Provide the [X, Y] coordinate of the cell's center where the given text is located.  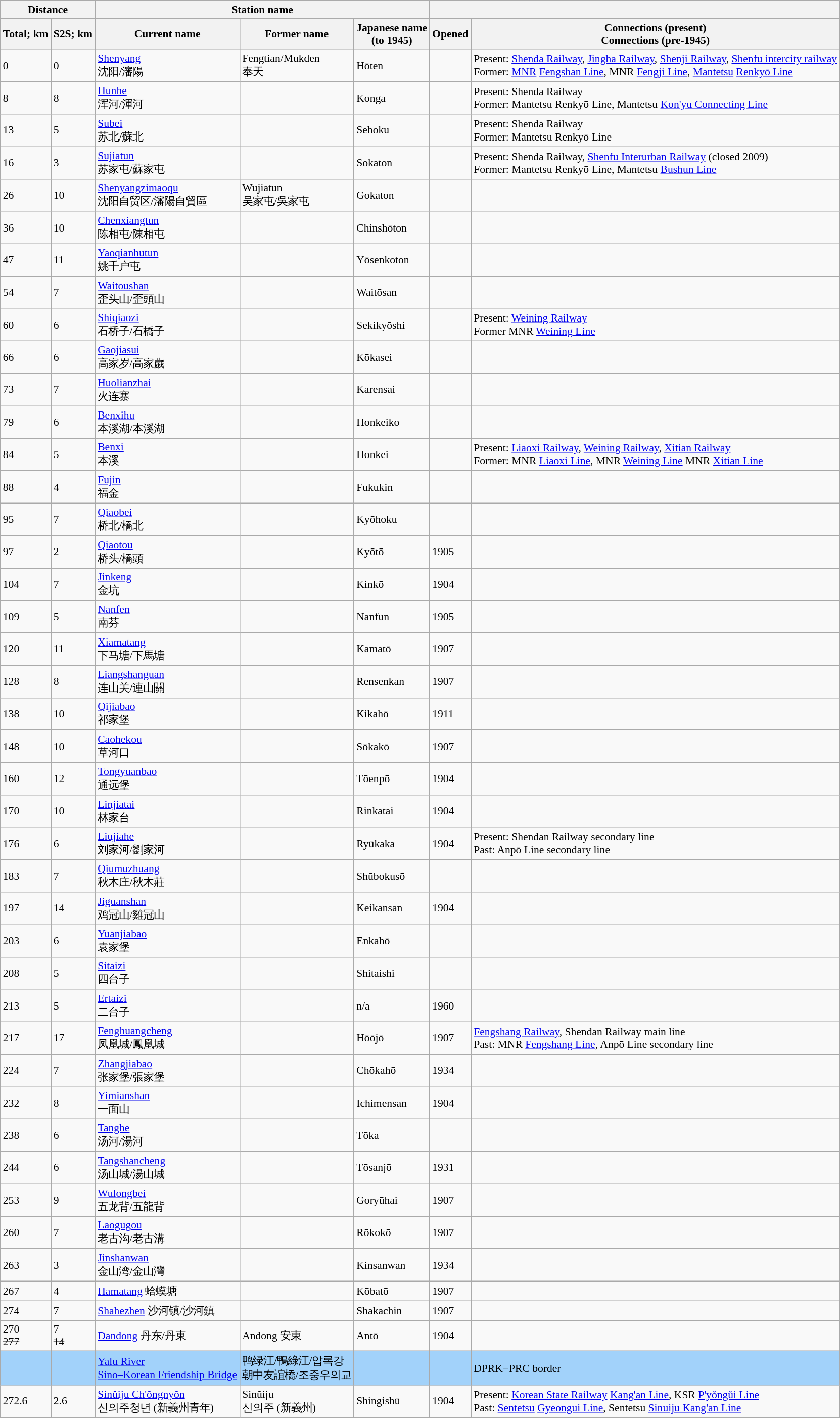
88 [26, 487]
95 [26, 520]
Former name [297, 34]
Kōbatō [392, 1291]
16 [26, 163]
Sujiatun苏家屯/蘇家屯 [167, 163]
Present: Korean State Railway Kang'an Line, KSR P'yŏngŭi LinePast: Sentetsu Gyeongui Line, Sentetsu Sinuiju Kang'an Line [655, 1401]
Sokaton [392, 163]
Linjiatai林家台 [167, 811]
138 [26, 714]
Shiqiaozi石桥子/石橋子 [167, 325]
Huolianzhai火连寨 [167, 390]
Gokaton [392, 195]
Wujiatun吴家屯/吳家屯 [297, 195]
Hōōjō [392, 1038]
Shenyangzimaoqu沈阳自贸区/瀋陽自貿區 [167, 195]
Present: Shenda RailwayFormer: Mantetsu Renkyō Line [655, 130]
Benxi本溪 [167, 454]
Yimianshan一面山 [167, 1103]
267 [26, 1291]
238 [26, 1135]
Tanghe汤河/湯河 [167, 1135]
Hōten [392, 66]
Sehoku [392, 130]
Goryūhai [392, 1200]
Sinŭiju Ch'ŏngnyŏn신의주청년 (新義州青年) [167, 1401]
Tōsanjō [392, 1168]
Present: Weining RailwayFormer MNR Weining Line [655, 325]
Fengtian/Mukden奉天 [297, 66]
Present: Shenda Railway, Jingha Railway, Shenji Railway, Shenfu intercity railwayFormer: MNR Fengshan Line, MNR Fengji Line, Mantetsu Renkyō Line [655, 66]
270277 [26, 1336]
160 [26, 779]
224 [26, 1071]
Liujiahe刘家河/劉家河 [167, 844]
Kyōtō [392, 552]
263 [26, 1265]
Honkei [392, 454]
Ryūkaka [392, 844]
244 [26, 1168]
208 [26, 973]
714 [73, 1336]
Tōka [392, 1135]
Yaoqianhutun姚千户屯 [167, 260]
Chinshōton [392, 228]
Jinkeng金坑 [167, 584]
Kōkasei [392, 357]
Liangshanguan连山关/連山關 [167, 681]
Rinkatai [392, 811]
54 [26, 293]
Sekikyōshi [392, 325]
176 [26, 844]
213 [26, 1006]
253 [26, 1200]
197 [26, 908]
DPRK−PRC border [655, 1368]
Present: Shenda RailwayFormer: Mantetsu Renkyō Line, Mantetsu Kon'yu Connecting Line [655, 98]
120 [26, 649]
Yuanjiabao袁家堡 [167, 941]
Station name [262, 10]
104 [26, 584]
Qijiabao祁家堡 [167, 714]
Present: Liaoxi Railway, Weining Railway, Xitian RailwayFormer: MNR Liaoxi Line, MNR Weining Line MNR Xitian Line [655, 454]
12 [73, 779]
Current name [167, 34]
60 [26, 325]
36 [26, 228]
47 [26, 260]
Present: Shendan Railway secondary linePast: Anpō Line secondary line [655, 844]
Kamatō [392, 649]
Distance [48, 10]
17 [73, 1038]
Sōkakō [392, 747]
170 [26, 811]
Present: Shenda Railway, Shenfu Interurban Railway (closed 2009)Former: Mantetsu Renkyō Line, Mantetsu Bushun Line [655, 163]
Opened [450, 34]
Fujin福金 [167, 487]
Konga [392, 98]
Kikahō [392, 714]
Enkahō [392, 941]
Sinŭiju신의주 (新義州) [297, 1401]
Xiamatang下马塘/下馬塘 [167, 649]
Waitōsan [392, 293]
Rensenkan [392, 681]
Subei苏北/蘇北 [167, 130]
Laogugou老古沟/老古溝 [167, 1232]
Yōsenkoton [392, 260]
Kinkō [392, 584]
Waitoushan歪头山/歪頭山 [167, 293]
Wulongbei五龙背/五龍背 [167, 1200]
Jinshanwan金山湾/金山灣 [167, 1265]
Sitaizi四台子 [167, 973]
Fukukin [392, 487]
Jiguanshan鸡冠山/雞冠山 [167, 908]
Keikansan [392, 908]
Yalu RiverSino–Korean Friendship Bridge [167, 1368]
Nanfen南芬 [167, 617]
260 [26, 1232]
Ichimensan [392, 1103]
1960 [450, 1006]
Shitaishi [392, 973]
14 [73, 908]
Gaojiasui高家岁/高家歲 [167, 357]
Tongyuanbao通远堡 [167, 779]
Chōkahō [392, 1071]
Honkeiko [392, 422]
66 [26, 357]
Dandong 丹东/丹東 [167, 1336]
79 [26, 422]
26 [26, 195]
232 [26, 1103]
Qiaotou桥头/橋頭 [167, 552]
Caohekou草河口 [167, 747]
109 [26, 617]
Total; km [26, 34]
Ertaizi二台子 [167, 1006]
128 [26, 681]
Japanese name(to 1945) [392, 34]
Nanfun [392, 617]
2 [73, 552]
Shenyang沈阳/瀋陽 [167, 66]
148 [26, 747]
Kinsanwan [392, 1265]
Tōenpō [392, 779]
Karensai [392, 390]
鸭绿江/鴨綠江/압록강朝中友誼橋/조중우의교 [297, 1368]
S2S; km [73, 34]
Benxihu本溪湖/本溪湖 [167, 422]
n/a [392, 1006]
Antō [392, 1336]
1931 [450, 1168]
73 [26, 390]
9 [73, 1200]
274 [26, 1310]
Qiumuzhuang秋木庄/秋木莊 [167, 876]
Shakachin [392, 1310]
Qiaobei桥北/橋北 [167, 520]
2.6 [73, 1401]
Shahezhen 沙河镇/沙河鎮 [167, 1310]
Fenghuangcheng凤凰城/鳳凰城 [167, 1038]
Hamatang 蛤蟆塘 [167, 1291]
1911 [450, 714]
13 [26, 130]
Rōkokō [392, 1232]
Tangshancheng汤山城/湯山城 [167, 1168]
183 [26, 876]
272.6 [26, 1401]
217 [26, 1038]
Hunhe浑河/渾河 [167, 98]
Andong 安東 [297, 1336]
Shingishū [392, 1401]
Chenxiangtun陈相屯/陳相屯 [167, 228]
Connections (present)Connections (pre-1945) [655, 34]
Zhangjiabao张家堡/張家堡 [167, 1071]
Fengshang Railway, Shendan Railway main linePast: MNR Fengshang Line, Anpō Line secondary line [655, 1038]
Kyōhoku [392, 520]
203 [26, 941]
Shūbokusō [392, 876]
97 [26, 552]
84 [26, 454]
